Output the (x, y) coordinate of the center of the cell containing the given text.  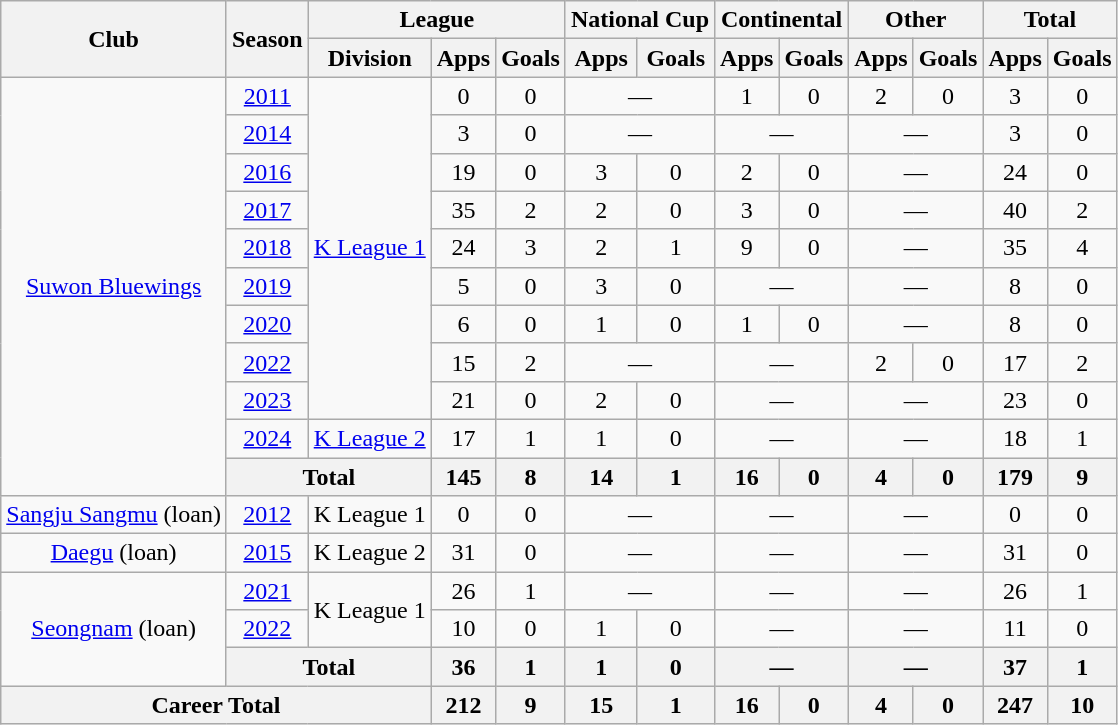
5 (463, 286)
League (436, 20)
37 (1015, 667)
14 (601, 477)
2024 (267, 438)
2014 (267, 134)
Continental (782, 20)
6 (463, 324)
Career Total (216, 705)
2023 (267, 400)
Division (370, 58)
2011 (267, 96)
40 (1015, 210)
212 (463, 705)
2016 (267, 172)
Seongnam (loan) (114, 629)
2017 (267, 210)
11 (1015, 629)
145 (463, 477)
247 (1015, 705)
21 (463, 400)
36 (463, 667)
2015 (267, 553)
Suwon Bluewings (114, 286)
Sangju Sangmu (loan) (114, 515)
Daegu (loan) (114, 553)
Other (916, 20)
Season (267, 39)
19 (463, 172)
2020 (267, 324)
2018 (267, 248)
2019 (267, 286)
2012 (267, 515)
National Cup (640, 20)
Club (114, 39)
2021 (267, 591)
23 (1015, 400)
179 (1015, 477)
18 (1015, 438)
